Return (X, Y) of the center of cell containing provided text 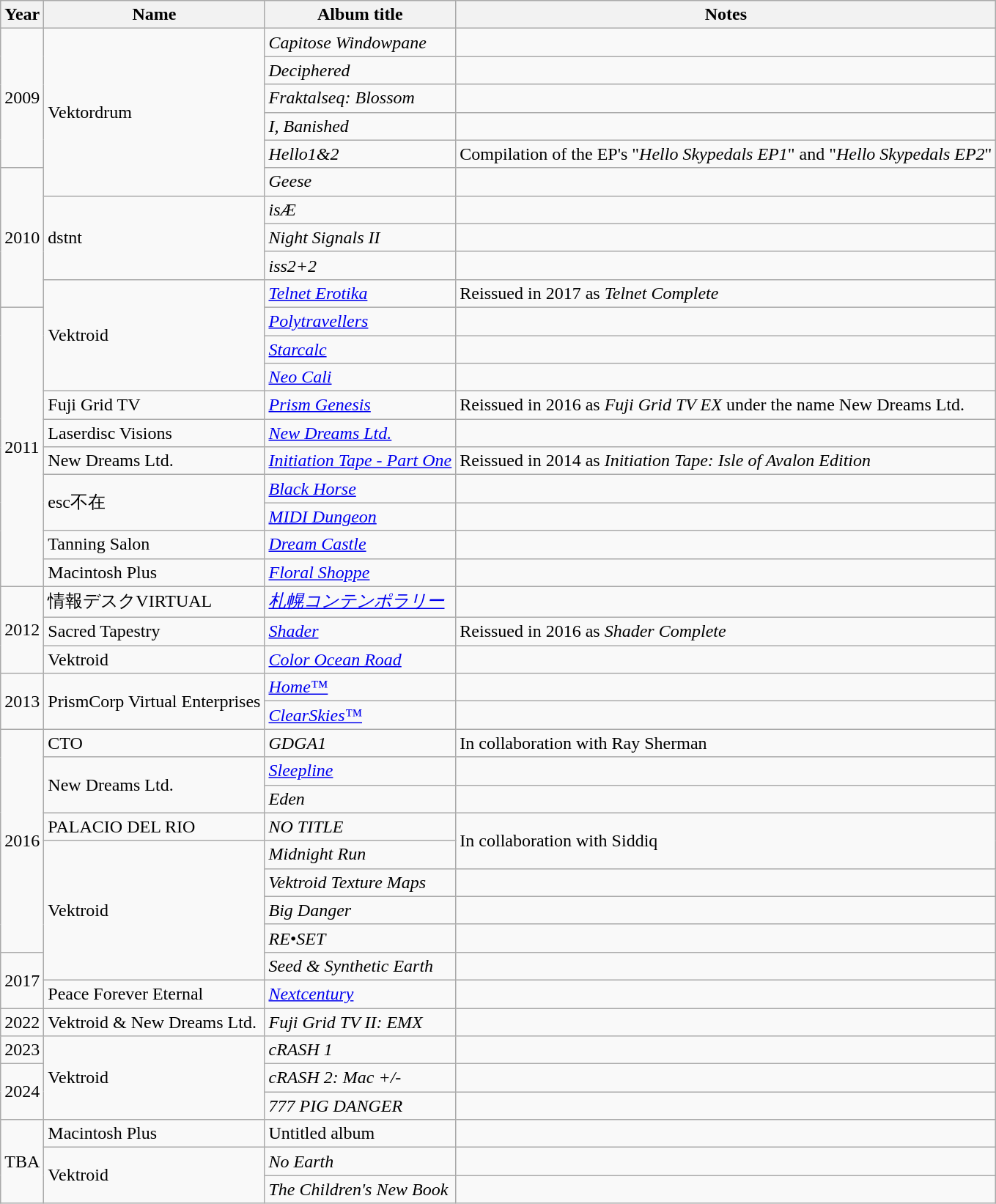
2013 (22, 701)
Album title (361, 15)
No Earth (361, 1161)
札幌コンテンポラリー (361, 602)
iss2+2 (361, 265)
情報デスクVIRTUAL (154, 602)
Sleepline (361, 771)
Midnight Run (361, 854)
Compilation of the EP's "Hello Skypedals EP1" and "Hello Skypedals EP2" (726, 154)
Starcalc (361, 350)
Fuji Grid TV (154, 405)
2016 (22, 841)
Vektordrum (154, 112)
In collaboration with Siddiq (726, 841)
cRASH 2: Mac +/- (361, 1078)
NO TITLE (361, 827)
ClearSkies™ (361, 715)
PrismCorp Virtual Enterprises (154, 701)
2010 (22, 237)
The Children's New Book (361, 1189)
Vektroid Texture Maps (361, 882)
777 PIG DANGER (361, 1106)
esc不在 (154, 503)
MIDI Dungeon (361, 517)
Reissued in 2016 as Shader Complete (726, 632)
isÆ (361, 210)
Vektroid & New Dreams Ltd. (154, 1022)
2009 (22, 98)
Sacred Tapestry (154, 632)
cRASH 1 (361, 1050)
Prism Genesis (361, 405)
2011 (22, 447)
2022 (22, 1022)
In collaboration with Ray Sherman (726, 743)
Deciphered (361, 70)
Nextcentury (361, 994)
Laserdisc Visions (154, 433)
Notes (726, 15)
Color Ocean Road (361, 660)
2024 (22, 1092)
Eden (361, 799)
Shader (361, 632)
Untitled album (361, 1134)
I, Banished (361, 126)
Reissued in 2014 as Initiation Tape: Isle of Avalon Edition (726, 461)
Fraktalseq: Blossom (361, 98)
Tanning Salon (154, 544)
Neo Cali (361, 377)
Fuji Grid TV II: EMX (361, 1022)
Telnet Erotika (361, 293)
Black Horse (361, 489)
Peace Forever Eternal (154, 994)
Hello1&2 (361, 154)
2012 (22, 630)
Name (154, 15)
2023 (22, 1050)
Year (22, 15)
Dream Castle (361, 544)
Reissued in 2017 as Telnet Complete (726, 293)
Capitose Windowpane (361, 43)
GDGA1 (361, 743)
dstnt (154, 237)
Reissued in 2016 as Fuji Grid TV EX under the name New Dreams Ltd. (726, 405)
Polytravellers (361, 321)
Big Danger (361, 910)
Seed & Synthetic Earth (361, 966)
PALACIO DEL RIO (154, 827)
Night Signals II (361, 237)
Geese (361, 182)
Home™ (361, 687)
TBA (22, 1161)
RE•SET (361, 938)
2017 (22, 980)
CTO (154, 743)
Floral Shoppe (361, 572)
Initiation Tape - Part One (361, 461)
